Return the [x, y] coordinate for the center point of the cell that contains the specified text.  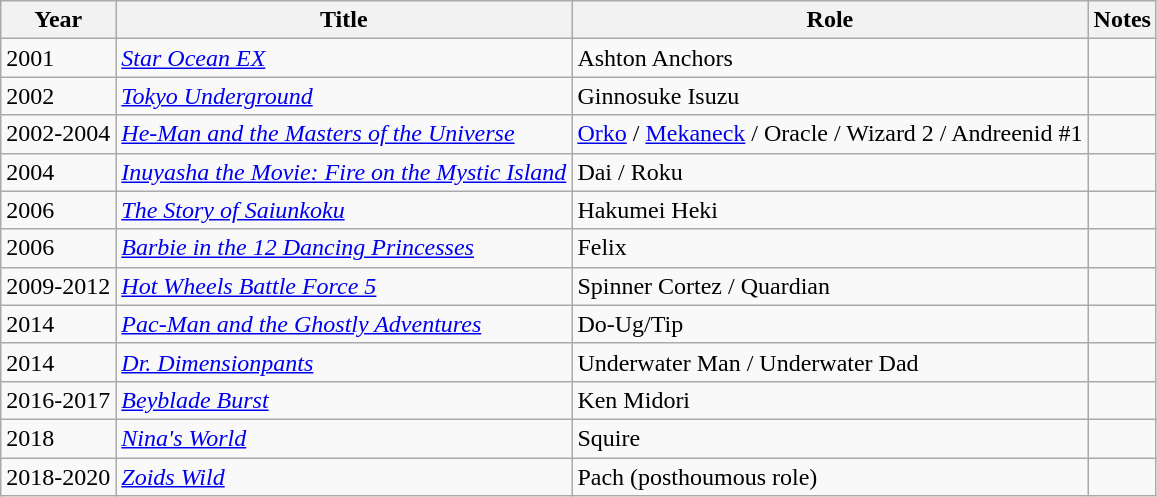
2002 [58, 96]
Year [58, 20]
2004 [58, 172]
Ginnosuke Isuzu [830, 96]
Beyblade Burst [344, 400]
Underwater Man / Underwater Dad [830, 362]
Felix [830, 248]
Ashton Anchors [830, 58]
2009-2012 [58, 286]
Inuyasha the Movie: Fire on the Mystic Island [344, 172]
Do-Ug/Tip [830, 324]
Nina's World [344, 438]
Dr. Dimensionpants [344, 362]
2002-2004 [58, 134]
2018-2020 [58, 477]
Spinner Cortez / Quardian [830, 286]
Dai / Roku [830, 172]
Role [830, 20]
2016-2017 [58, 400]
Hakumei Heki [830, 210]
Star Ocean EX [344, 58]
Notes [1122, 20]
2001 [58, 58]
Barbie in the 12 Dancing Princesses [344, 248]
Title [344, 20]
He-Man and the Masters of the Universe [344, 134]
Pach (posthoumous role) [830, 477]
Tokyo Underground [344, 96]
Zoids Wild [344, 477]
Squire [830, 438]
2018 [58, 438]
Pac-Man and the Ghostly Adventures [344, 324]
Ken Midori [830, 400]
Hot Wheels Battle Force 5 [344, 286]
The Story of Saiunkoku [344, 210]
Orko / Mekaneck / Oracle / Wizard 2 / Andreenid #1 [830, 134]
